Return the [x, y] coordinate for the center point of the cell that contains the specified text.  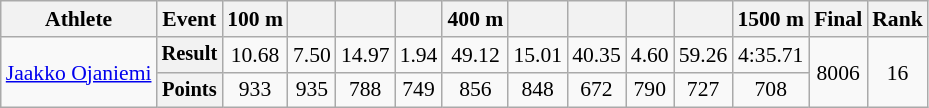
Athlete [79, 19]
59.26 [704, 55]
Result [190, 55]
49.12 [475, 55]
749 [419, 90]
1500 m [770, 19]
14.97 [366, 55]
856 [475, 90]
788 [366, 90]
1.94 [419, 55]
727 [704, 90]
Jaakko Ojaniemi [79, 72]
848 [538, 90]
933 [255, 90]
Final [838, 19]
7.50 [312, 55]
15.01 [538, 55]
400 m [475, 19]
16 [898, 72]
672 [596, 90]
4:35.71 [770, 55]
Event [190, 19]
40.35 [596, 55]
790 [650, 90]
708 [770, 90]
100 m [255, 19]
935 [312, 90]
Points [190, 90]
10.68 [255, 55]
Rank [898, 19]
4.60 [650, 55]
8006 [838, 72]
